Provide the [X, Y] coordinate of the cell's center where the given text is located.  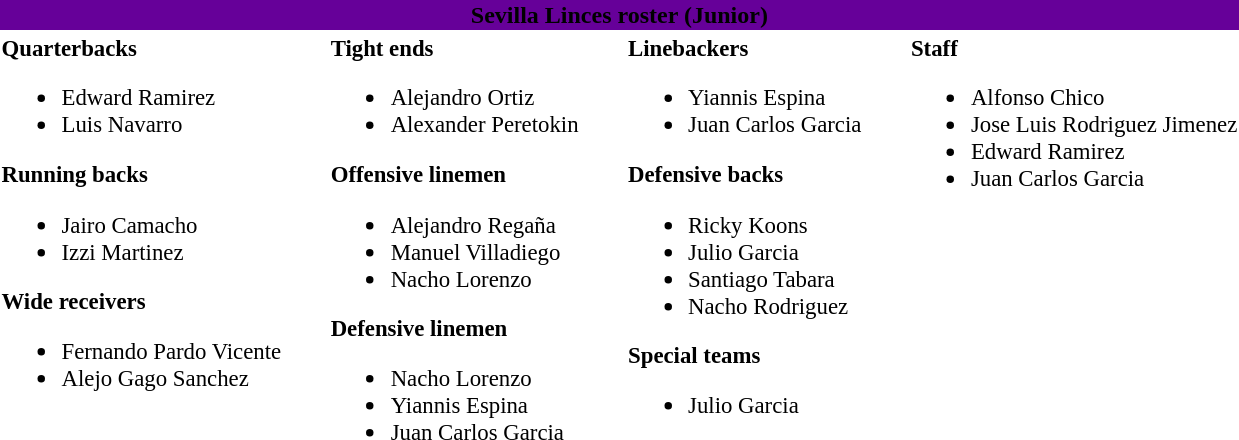
Sevilla Linces roster (Junior) [620, 15]
